Scan for the cell matching the given text and deliver its [x, y] coordinate at center. 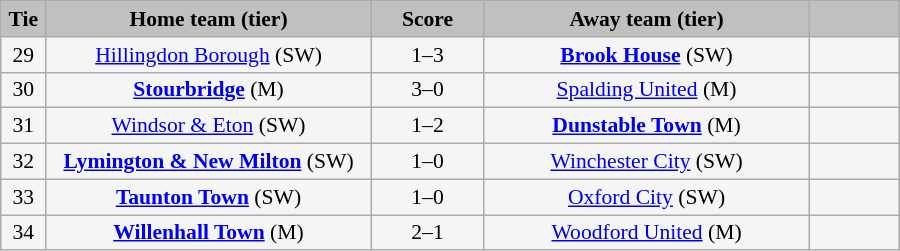
Tie [24, 19]
Winchester City (SW) [647, 162]
Stourbridge (M) [209, 90]
Taunton Town (SW) [209, 197]
Away team (tier) [647, 19]
30 [24, 90]
1–3 [427, 55]
1–2 [427, 126]
32 [24, 162]
3–0 [427, 90]
Willenhall Town (M) [209, 233]
31 [24, 126]
Windsor & Eton (SW) [209, 126]
Hillingdon Borough (SW) [209, 55]
2–1 [427, 233]
Oxford City (SW) [647, 197]
29 [24, 55]
Dunstable Town (M) [647, 126]
Home team (tier) [209, 19]
Score [427, 19]
Lymington & New Milton (SW) [209, 162]
Spalding United (M) [647, 90]
Woodford United (M) [647, 233]
34 [24, 233]
Brook House (SW) [647, 55]
33 [24, 197]
